Pinpoint the cell where the given text exists, returning its (x, y) midpoint coordinate. 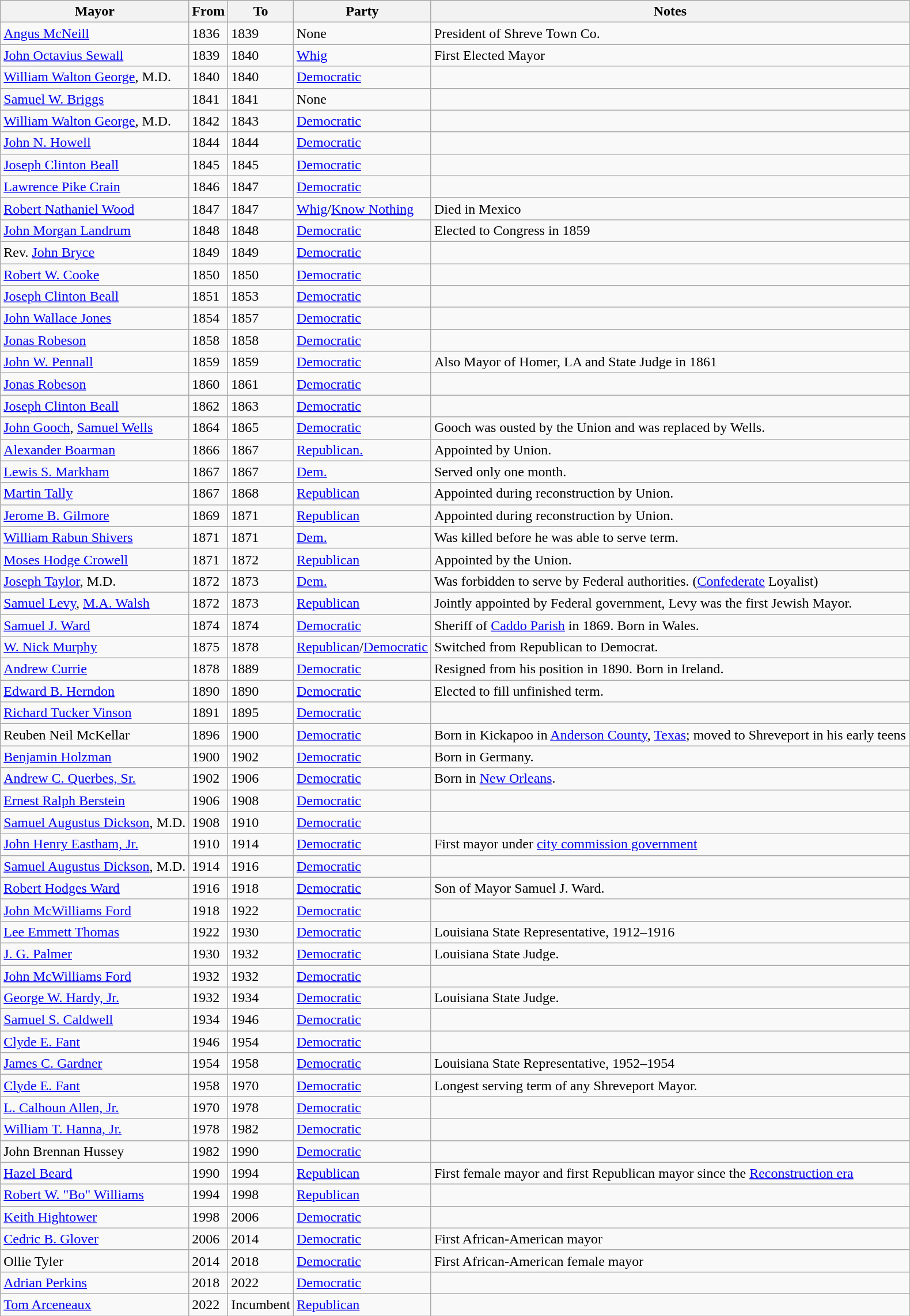
Was killed before he was able to serve term. (670, 537)
1836 (208, 33)
James C. Gardner (94, 1064)
Was forbidden to serve by Federal authorities. (Confederate Loyalist) (670, 581)
1853 (261, 297)
John Octavius Sewall (94, 55)
1869 (208, 515)
1860 (208, 384)
To (261, 12)
Lewis S. Markham (94, 472)
First female mayor and first Republican mayor since the Reconstruction era (670, 1173)
Samuel S. Caldwell (94, 1020)
1857 (261, 318)
William T. Hanna, Jr. (94, 1129)
Moses Hodge Crowell (94, 559)
Reuben Neil McKellar (94, 735)
Lawrence Pike Crain (94, 187)
1864 (208, 428)
Jerome B. Gilmore (94, 515)
Alexander Boarman (94, 450)
Elected to Congress in 1859 (670, 230)
1889 (261, 669)
Longest serving term of any Shreveport Mayor. (670, 1086)
Robert Hodges Ward (94, 888)
1866 (208, 450)
Elected to fill unfinished term. (670, 691)
Robert W. Cooke (94, 275)
1895 (261, 713)
Edward B. Herndon (94, 691)
1875 (208, 647)
Served only one month. (670, 472)
John W. Pennall (94, 362)
First African-American mayor (670, 1239)
George W. Hardy, Jr. (94, 998)
1854 (208, 318)
Martin Tally (94, 494)
1868 (261, 494)
Incumbent (261, 1304)
Son of Mayor Samuel J. Ward. (670, 888)
Born in New Orleans. (670, 779)
Republican/Democratic (362, 647)
Whig (362, 55)
Robert W. "Bo" Williams (94, 1195)
Louisiana State Representative, 1912–1916 (670, 932)
Party (362, 12)
Cedric B. Glover (94, 1239)
1865 (261, 428)
William Rabun Shivers (94, 537)
Republican. (362, 450)
Angus McNeill (94, 33)
First Elected Mayor (670, 55)
Samuel Levy, M.A. Walsh (94, 603)
John Henry Eastham, Jr. (94, 844)
Keith Hightower (94, 1217)
Ernest Ralph Berstein (94, 801)
Born in Kickapoo in Anderson County, Texas; moved to Shreveport in his early teens (670, 735)
Benjamin Holzman (94, 757)
Appointed by the Union. (670, 559)
Resigned from his position in 1890. Born in Ireland. (670, 669)
Also Mayor of Homer, LA and State Judge in 1861 (670, 362)
Andrew Currie (94, 669)
John Brennan Hussey (94, 1151)
Gooch was ousted by the Union and was replaced by Wells. (670, 428)
Appointed by Union. (670, 450)
Switched from Republican to Democrat. (670, 647)
Richard Tucker Vinson (94, 713)
Samuel J. Ward (94, 625)
1861 (261, 384)
John Morgan Landrum (94, 230)
1851 (208, 297)
L. Calhoun Allen, Jr. (94, 1108)
Jointly appointed by Federal government, Levy was the first Jewish Mayor. (670, 603)
Robert Nathaniel Wood (94, 208)
W. Nick Murphy (94, 647)
1896 (208, 735)
Adrian Perkins (94, 1283)
Died in Mexico (670, 208)
Notes (670, 12)
Joseph Taylor, M.D. (94, 581)
Born in Germany. (670, 757)
First African-American female mayor (670, 1261)
Ollie Tyler (94, 1261)
First mayor under city commission government (670, 844)
Hazel Beard (94, 1173)
1863 (261, 406)
John N. Howell (94, 143)
Samuel W. Briggs (94, 99)
1891 (208, 713)
Louisiana State Representative, 1952–1954 (670, 1064)
From (208, 12)
1862 (208, 406)
1842 (208, 121)
John Gooch, Samuel Wells (94, 428)
Rev. John Bryce (94, 252)
1843 (261, 121)
Tom Arceneaux (94, 1304)
Whig/Know Nothing (362, 208)
John Wallace Jones (94, 318)
Mayor (94, 12)
J. G. Palmer (94, 954)
Lee Emmett Thomas (94, 932)
1846 (208, 187)
Sheriff of Caddo Parish in 1869. Born in Wales. (670, 625)
President of Shreve Town Co. (670, 33)
Andrew C. Querbes, Sr. (94, 779)
